Detect which cell encompasses the target text, then output its (X, Y) center coordinate. 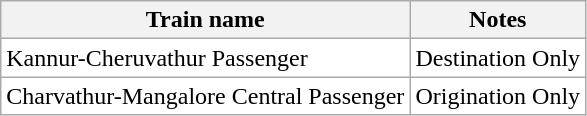
Notes (498, 20)
Train name (206, 20)
Destination Only (498, 58)
Charvathur-Mangalore Central Passenger (206, 96)
Origination Only (498, 96)
Kannur-Cheruvathur Passenger (206, 58)
